Pinpoint the cell where the given text exists, returning its [x, y] midpoint coordinate. 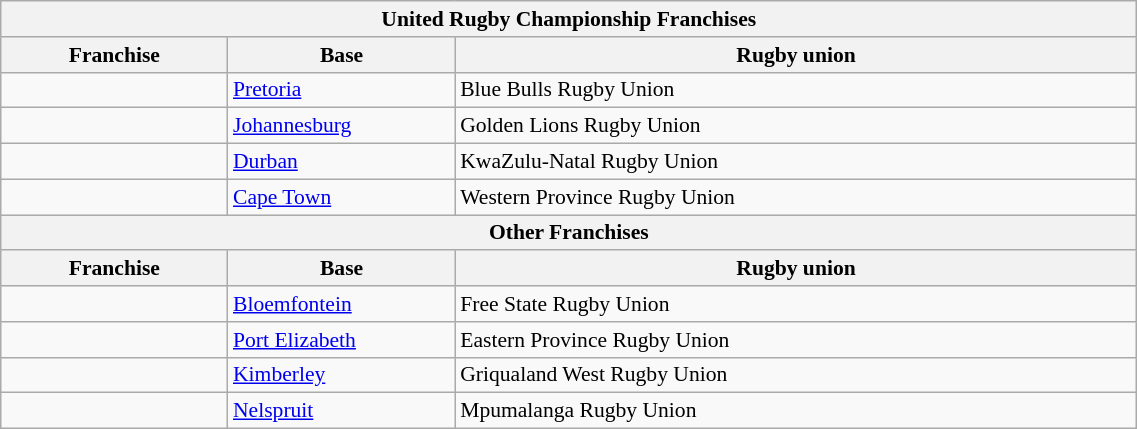
Other Franchises [569, 233]
Mpumalanga Rugby Union [796, 411]
Blue Bulls Rugby Union [796, 90]
Nelspruit [342, 411]
Cape Town [342, 197]
Kimberley [342, 375]
Free State Rugby Union [796, 304]
Western Province Rugby Union [796, 197]
United Rugby Championship Franchises [569, 19]
Eastern Province Rugby Union [796, 340]
Pretoria [342, 90]
Johannesburg [342, 126]
Griqualand West Rugby Union [796, 375]
Bloemfontein [342, 304]
Port Elizabeth [342, 340]
KwaZulu-Natal Rugby Union [796, 162]
Durban [342, 162]
Golden Lions Rugby Union [796, 126]
